Locate the cell with the specified text and output its [X, Y] center coordinate. 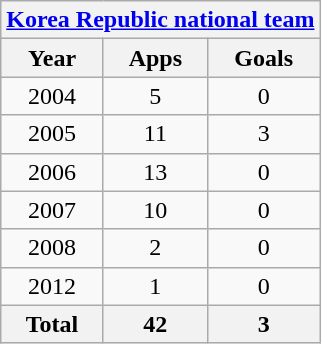
2006 [52, 172]
2008 [52, 248]
1 [155, 286]
Year [52, 58]
2004 [52, 96]
2005 [52, 134]
13 [155, 172]
Apps [155, 58]
2012 [52, 286]
Korea Republic national team [160, 20]
11 [155, 134]
10 [155, 210]
42 [155, 324]
Goals [264, 58]
2007 [52, 210]
2 [155, 248]
Total [52, 324]
5 [155, 96]
